For the text-containing cell, return its midpoint in [X, Y] coordinate format. 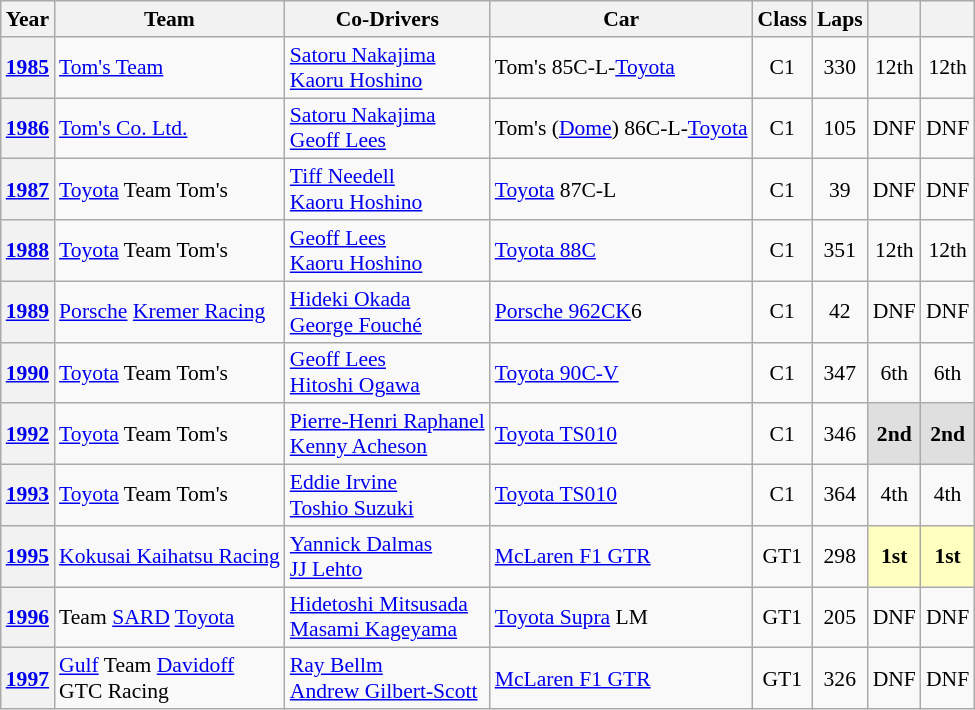
Team SARD Toyota [170, 618]
1985 [28, 68]
326 [840, 678]
1987 [28, 190]
364 [840, 496]
Satoru Nakajima Geoff Lees [388, 128]
Team [170, 19]
346 [840, 434]
105 [840, 128]
Co-Drivers [388, 19]
205 [840, 618]
Car [622, 19]
351 [840, 250]
39 [840, 190]
298 [840, 556]
1988 [28, 250]
Laps [840, 19]
Toyota Supra LM [622, 618]
Geoff Lees Hitoshi Ogawa [388, 372]
Gulf Team Davidoff GTC Racing [170, 678]
Hideki Okada George Fouché [388, 312]
Hidetoshi Mitsusada Masami Kageyama [388, 618]
Year [28, 19]
Tom's 85C-L-Toyota [622, 68]
1986 [28, 128]
Porsche Kremer Racing [170, 312]
Toyota 87C-L [622, 190]
Ray Bellm Andrew Gilbert-Scott [388, 678]
Tiff Needell Kaoru Hoshino [388, 190]
Tom's (Dome) 86C-L-Toyota [622, 128]
1997 [28, 678]
1989 [28, 312]
1995 [28, 556]
Porsche 962CK6 [622, 312]
Geoff Lees Kaoru Hoshino [388, 250]
Satoru Nakajima Kaoru Hoshino [388, 68]
Kokusai Kaihatsu Racing [170, 556]
1992 [28, 434]
Class [782, 19]
Toyota 90C-V [622, 372]
42 [840, 312]
Eddie Irvine Toshio Suzuki [388, 496]
Tom's Co. Ltd. [170, 128]
1993 [28, 496]
Yannick Dalmas JJ Lehto [388, 556]
330 [840, 68]
Toyota 88C [622, 250]
Pierre-Henri Raphanel Kenny Acheson [388, 434]
Tom's Team [170, 68]
347 [840, 372]
1990 [28, 372]
1996 [28, 618]
